Locate the cell with the specified text and output its [X, Y] center coordinate. 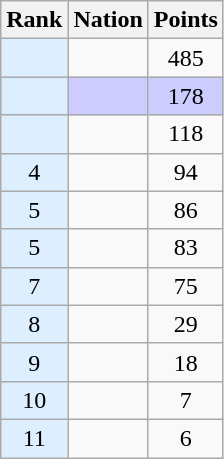
Nation [108, 20]
6 [186, 438]
Points [186, 20]
9 [34, 362]
83 [186, 248]
18 [186, 362]
118 [186, 134]
75 [186, 286]
94 [186, 172]
10 [34, 400]
11 [34, 438]
485 [186, 58]
4 [34, 172]
Rank [34, 20]
86 [186, 210]
29 [186, 324]
8 [34, 324]
178 [186, 96]
